Return the [x, y] coordinate for the center point of the cell that contains the specified text.  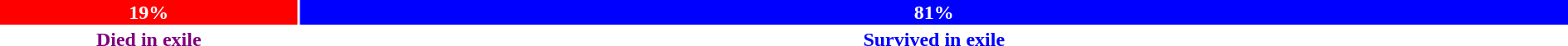
81% [934, 12]
19% [149, 12]
